Search for the cell housing the specified text and yield its (X, Y) center coordinate. 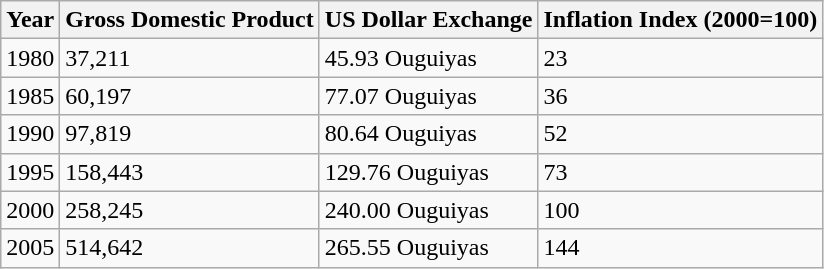
265.55 Ouguiyas (428, 248)
1990 (30, 134)
2005 (30, 248)
45.93 Ouguiyas (428, 58)
80.64 Ouguiyas (428, 134)
240.00 Ouguiyas (428, 210)
52 (680, 134)
US Dollar Exchange (428, 20)
60,197 (190, 96)
Year (30, 20)
1985 (30, 96)
37,211 (190, 58)
23 (680, 58)
97,819 (190, 134)
Gross Domestic Product (190, 20)
514,642 (190, 248)
100 (680, 210)
36 (680, 96)
1980 (30, 58)
2000 (30, 210)
77.07 Ouguiyas (428, 96)
129.76 Ouguiyas (428, 172)
1995 (30, 172)
Inflation Index (2000=100) (680, 20)
158,443 (190, 172)
144 (680, 248)
73 (680, 172)
258,245 (190, 210)
